Scan for the cell matching the given text and deliver its (X, Y) coordinate at center. 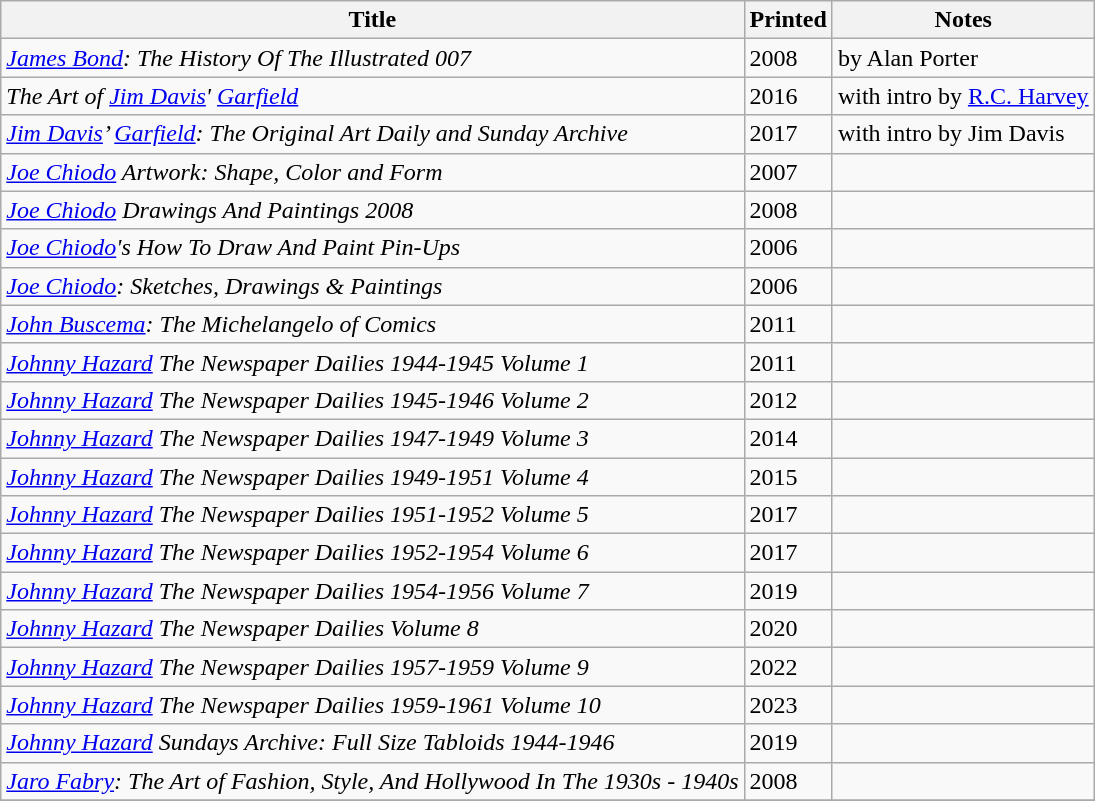
2015 (788, 477)
by Alan Porter (963, 58)
Title (372, 20)
with intro by R.C. Harvey (963, 96)
Printed (788, 20)
with intro by Jim Davis (963, 134)
Johnny Hazard The Newspaper Dailies 1954-1956 Volume 7 (372, 591)
Johnny Hazard The Newspaper Dailies 1944-1945 Volume 1 (372, 362)
2022 (788, 667)
2020 (788, 629)
Notes (963, 20)
Joe Chiodo Drawings And Paintings 2008 (372, 210)
Johnny Hazard The Newspaper Dailies Volume 8 (372, 629)
Johnny Hazard The Newspaper Dailies 1945-1946 Volume 2 (372, 400)
John Buscema: The Michelangelo of Comics (372, 324)
Johnny Hazard The Newspaper Dailies 1947-1949 Volume 3 (372, 438)
Joe Chiodo Artwork: Shape, Color and Form (372, 172)
2014 (788, 438)
2012 (788, 400)
Johnny Hazard The Newspaper Dailies 1951-1952 Volume 5 (372, 515)
Johnny Hazard Sundays Archive: Full Size Tabloids 1944-1946 (372, 743)
The Art of Jim Davis' Garfield (372, 96)
2023 (788, 705)
Johnny Hazard The Newspaper Dailies 1949-1951 Volume 4 (372, 477)
Joe Chiodo: Sketches, Drawings & Paintings (372, 286)
Joe Chiodo's How To Draw And Paint Pin-Ups (372, 248)
Johnny Hazard The Newspaper Dailies 1959-1961 Volume 10 (372, 705)
James Bond: The History Of The Illustrated 007 (372, 58)
Johnny Hazard The Newspaper Dailies 1952-1954 Volume 6 (372, 553)
2016 (788, 96)
Johnny Hazard The Newspaper Dailies 1957-1959 Volume 9 (372, 667)
Jaro Fabry: The Art of Fashion, Style, And Hollywood In The 1930s - 1940s (372, 781)
Jim Davis’ Garfield: The Original Art Daily and Sunday Archive (372, 134)
2007 (788, 172)
